Return the (x, y) coordinate for the center point of the cell that contains the specified text.  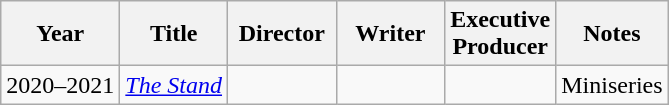
Notes (612, 34)
Writer (390, 34)
Title (174, 34)
Year (60, 34)
2020–2021 (60, 85)
ExecutiveProducer (500, 34)
Miniseries (612, 85)
The Stand (174, 85)
Director (282, 34)
